Locate the cell with the specified text and output its [x, y] center coordinate. 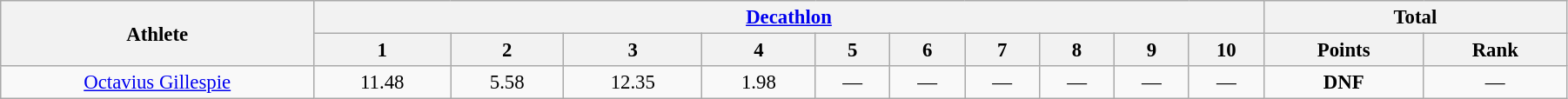
Points [1344, 50]
Octavius Gillespie [157, 82]
9 [1151, 50]
Athlete [157, 33]
3 [633, 50]
5.58 [507, 82]
Total [1415, 17]
8 [1077, 50]
Decathlon [789, 17]
11.48 [383, 82]
5 [853, 50]
7 [1002, 50]
10 [1226, 50]
1 [383, 50]
Rank [1495, 50]
2 [507, 50]
DNF [1344, 82]
4 [759, 50]
12.35 [633, 82]
6 [928, 50]
1.98 [759, 82]
